Output the [X, Y] coordinate of the center of the cell containing the given text.  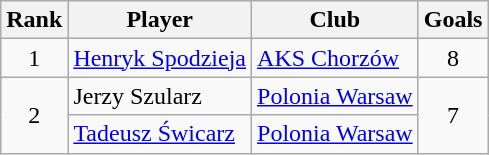
8 [453, 58]
Jerzy Szularz [160, 96]
Club [336, 20]
Henryk Spodzieja [160, 58]
1 [34, 58]
Rank [34, 20]
7 [453, 115]
AKS Chorzów [336, 58]
Player [160, 20]
Tadeusz Świcarz [160, 134]
2 [34, 115]
Goals [453, 20]
